Return the (X, Y) coordinate for the center point of the cell that contains the specified text.  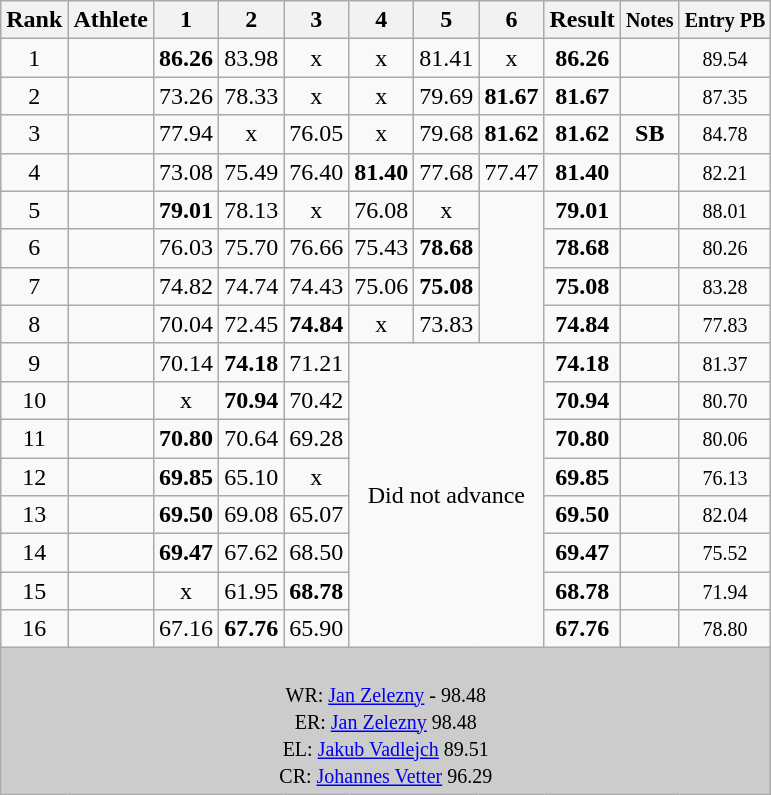
79.68 (446, 134)
Notes (650, 20)
76.66 (316, 248)
80.70 (725, 400)
74.82 (186, 286)
Rank (34, 20)
WR: Jan Zelezny - 98.48ER: Jan Zelezny 98.48 EL: Jakub Vadlejch 89.51CR: Johannes Vetter 96.29 (386, 721)
84.78 (725, 134)
14 (34, 553)
76.40 (316, 172)
70.04 (186, 324)
72.45 (252, 324)
82.21 (725, 172)
73.83 (446, 324)
7 (34, 286)
89.54 (725, 58)
74.43 (316, 286)
12 (34, 477)
65.07 (316, 515)
75.49 (252, 172)
70.14 (186, 362)
78.33 (252, 96)
79.69 (446, 96)
67.62 (252, 553)
75.43 (382, 248)
61.95 (252, 591)
83.28 (725, 286)
15 (34, 591)
75.52 (725, 553)
70.42 (316, 400)
9 (34, 362)
Entry PB (725, 20)
76.03 (186, 248)
80.06 (725, 438)
76.13 (725, 477)
77.94 (186, 134)
83.98 (252, 58)
Athlete (111, 20)
16 (34, 629)
73.26 (186, 96)
11 (34, 438)
13 (34, 515)
69.28 (316, 438)
76.08 (382, 210)
81.37 (725, 362)
10 (34, 400)
87.35 (725, 96)
71.21 (316, 362)
73.08 (186, 172)
8 (34, 324)
82.04 (725, 515)
75.70 (252, 248)
88.01 (725, 210)
76.05 (316, 134)
69.08 (252, 515)
77.68 (446, 172)
78.13 (252, 210)
65.90 (316, 629)
71.94 (725, 591)
Result (582, 20)
70.64 (252, 438)
80.26 (725, 248)
77.83 (725, 324)
77.47 (512, 172)
SB (650, 134)
Did not advance (446, 495)
67.16 (186, 629)
68.50 (316, 553)
75.06 (382, 286)
74.74 (252, 286)
81.41 (446, 58)
65.10 (252, 477)
78.80 (725, 629)
